Determine the (X, Y) coordinate at the center of the cell enclosing the given text.  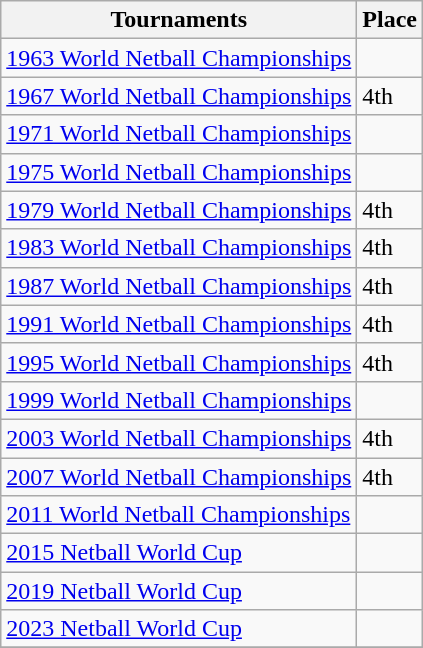
1983 World Netball Championships (179, 248)
1991 World Netball Championships (179, 324)
1967 World Netball Championships (179, 96)
1979 World Netball Championships (179, 210)
2003 World Netball Championships (179, 438)
1999 World Netball Championships (179, 400)
2007 World Netball Championships (179, 477)
1963 World Netball Championships (179, 58)
1987 World Netball Championships (179, 286)
2019 Netball World Cup (179, 591)
1975 World Netball Championships (179, 172)
1995 World Netball Championships (179, 362)
2023 Netball World Cup (179, 629)
Place (390, 20)
Tournaments (179, 20)
2015 Netball World Cup (179, 553)
2011 World Netball Championships (179, 515)
1971 World Netball Championships (179, 134)
